Capture the cell that displays the provided text and extract its [x, y] central coordinate. 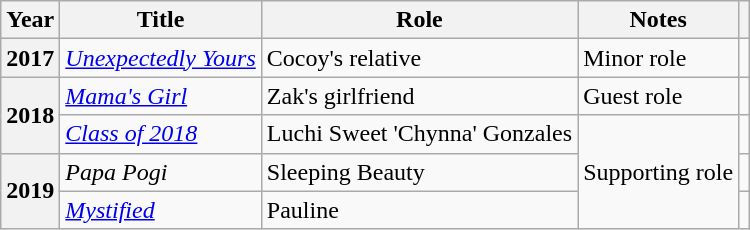
Title [160, 20]
Year [30, 20]
Zak's girlfriend [419, 96]
Mama's Girl [160, 96]
Guest role [658, 96]
2019 [30, 191]
Class of 2018 [160, 134]
Unexpectedly Yours [160, 58]
Papa Pogi [160, 172]
Role [419, 20]
2018 [30, 115]
2017 [30, 58]
Mystified [160, 210]
Pauline [419, 210]
Luchi Sweet 'Chynna' Gonzales [419, 134]
Supporting role [658, 172]
Minor role [658, 58]
Sleeping Beauty [419, 172]
Cocoy's relative [419, 58]
Notes [658, 20]
